Scan for the cell matching the given text and deliver its [X, Y] coordinate at center. 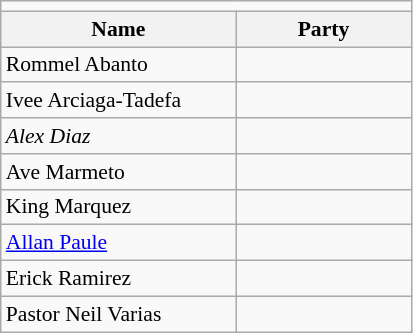
Pastor Neil Varias [118, 314]
Ave Marmeto [118, 172]
Alex Diaz [118, 136]
King Marquez [118, 207]
Rommel Abanto [118, 65]
Ivee Arciaga-Tadefa [118, 101]
Erick Ramirez [118, 279]
Name [118, 29]
Allan Paule [118, 243]
Party [324, 29]
